Return the (x, y) coordinate for the center point of the cell that contains the specified text.  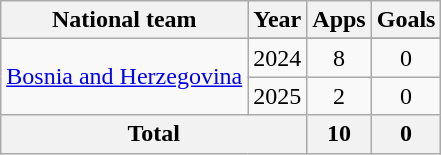
Year (278, 20)
Total (154, 134)
2 (339, 96)
Apps (339, 20)
8 (339, 58)
2024 (278, 58)
2025 (278, 96)
National team (124, 20)
Bosnia and Herzegovina (124, 77)
10 (339, 134)
Goals (406, 20)
